Find where the given text appears and provide that cell's center as (x, y) coordinate. 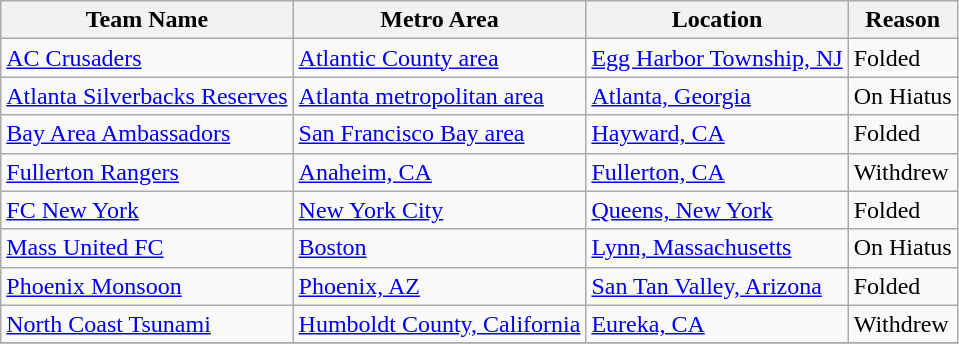
Atlanta Silverbacks Reserves (147, 96)
Mass United FC (147, 248)
Phoenix Monsoon (147, 286)
Eureka, CA (717, 324)
Team Name (147, 20)
Hayward, CA (717, 134)
San Tan Valley, Arizona (717, 286)
Location (717, 20)
Atlanta, Georgia (717, 96)
Atlantic County area (440, 58)
Queens, New York (717, 210)
Bay Area Ambassadors (147, 134)
AC Crusaders (147, 58)
Humboldt County, California (440, 324)
Reason (902, 20)
New York City (440, 210)
Fullerton Rangers (147, 172)
North Coast Tsunami (147, 324)
Metro Area (440, 20)
Egg Harbor Township, NJ (717, 58)
Phoenix, AZ (440, 286)
FC New York (147, 210)
Fullerton, CA (717, 172)
Atlanta metropolitan area (440, 96)
Boston (440, 248)
Anaheim, CA (440, 172)
Lynn, Massachusetts (717, 248)
San Francisco Bay area (440, 134)
